Find where the given text appears and provide that cell's center as (x, y) coordinate. 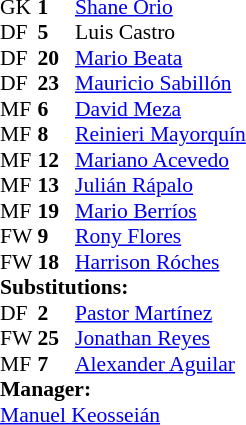
Rony Flores (160, 237)
Substitutions: (123, 287)
9 (57, 237)
13 (57, 185)
23 (57, 83)
David Meza (160, 109)
Mario Beata (160, 58)
2 (57, 313)
7 (57, 364)
5 (57, 33)
8 (57, 135)
20 (57, 58)
Mariano Acevedo (160, 160)
6 (57, 109)
Mauricio Sabillón (160, 83)
Pastor Martínez (160, 313)
19 (57, 211)
Alexander Aguilar (160, 364)
12 (57, 160)
Julián Rápalo (160, 185)
Harrison Róches (160, 262)
18 (57, 262)
25 (57, 339)
Reinieri Mayorquín (160, 135)
Mario Berríos (160, 211)
Luis Castro (160, 33)
Manager: (123, 389)
Jonathan Reyes (160, 339)
